Locate the cell with the specified text and output its (x, y) center coordinate. 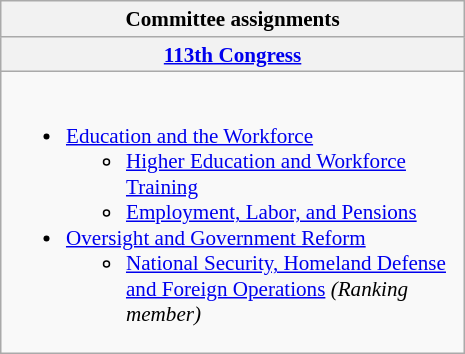
113th Congress (232, 54)
Committee assignments (232, 18)
